Extract the [x, y] coordinate from the center of the cell holding the provided text.  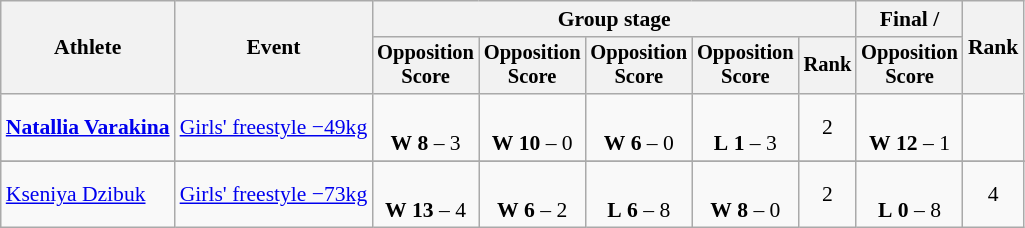
Girls' freestyle −73kg [274, 194]
W 8 – 3 [426, 128]
Final / [910, 19]
Girls' freestyle −49kg [274, 128]
W 8 – 0 [746, 194]
Event [274, 48]
Kseniya Dzibuk [88, 194]
Athlete [88, 48]
L 0 – 8 [910, 194]
W 10 – 0 [532, 128]
Group stage [614, 19]
W 6 – 2 [532, 194]
W 13 – 4 [426, 194]
4 [994, 194]
L 1 – 3 [746, 128]
W 6 – 0 [638, 128]
W 12 – 1 [910, 128]
L 6 – 8 [638, 194]
Natallia Varakina [88, 128]
